From the cell containing the given text, extract its center point as [x, y] coordinate. 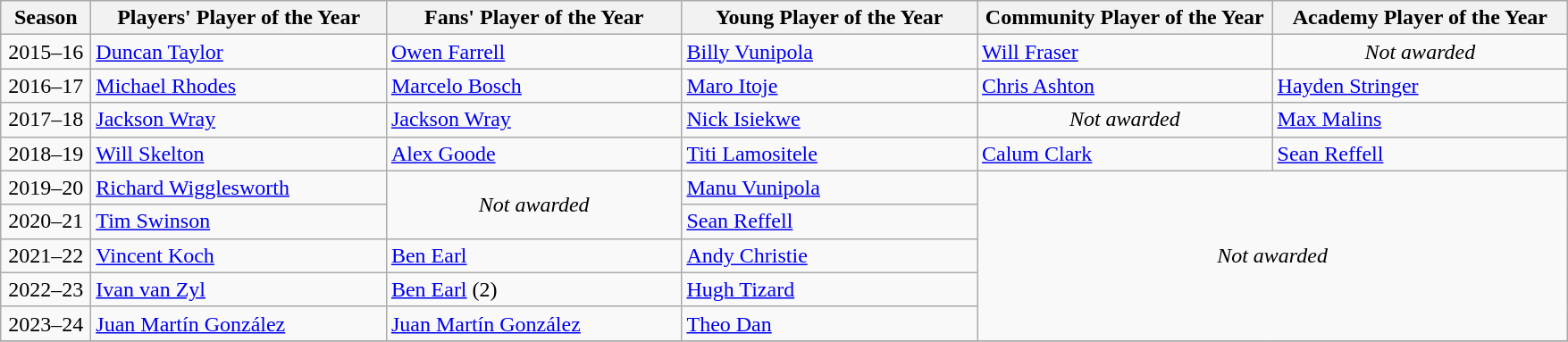
Academy Player of the Year [1421, 18]
Will Skelton [239, 154]
Marcelo Bosch [534, 86]
Billy Vunipola [829, 52]
Theo Dan [829, 323]
2023–24 [46, 323]
Max Malins [1421, 120]
2015–16 [46, 52]
2018–19 [46, 154]
2017–18 [46, 120]
2021–22 [46, 255]
Michael Rhodes [239, 86]
Richard Wigglesworth [239, 188]
Chris Ashton [1126, 86]
Alex Goode [534, 154]
Season [46, 18]
Owen Farrell [534, 52]
Young Player of the Year [829, 18]
Duncan Taylor [239, 52]
Ben Earl (2) [534, 289]
2016–17 [46, 86]
Maro Itoje [829, 86]
Ivan van Zyl [239, 289]
Hayden Stringer [1421, 86]
Fans' Player of the Year [534, 18]
Tim Swinson [239, 221]
Calum Clark [1126, 154]
Community Player of the Year [1126, 18]
2020–21 [46, 221]
Vincent Koch [239, 255]
Hugh Tizard [829, 289]
Manu Vunipola [829, 188]
Will Fraser [1126, 52]
Titi Lamositele [829, 154]
2022–23 [46, 289]
Ben Earl [534, 255]
Nick Isiekwe [829, 120]
Players' Player of the Year [239, 18]
2019–20 [46, 188]
Andy Christie [829, 255]
